Return (X, Y) of the center of cell containing provided text 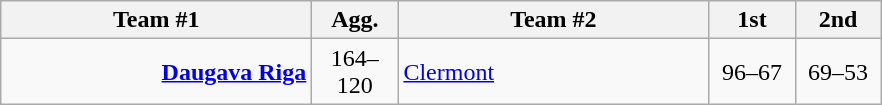
1st (752, 20)
Team #1 (156, 20)
164–120 (355, 72)
69–53 (838, 72)
Team #2 (554, 20)
Daugava Riga (156, 72)
Agg. (355, 20)
96–67 (752, 72)
2nd (838, 20)
Clermont (554, 72)
